Locate the cell with the specified text and output its [X, Y] center coordinate. 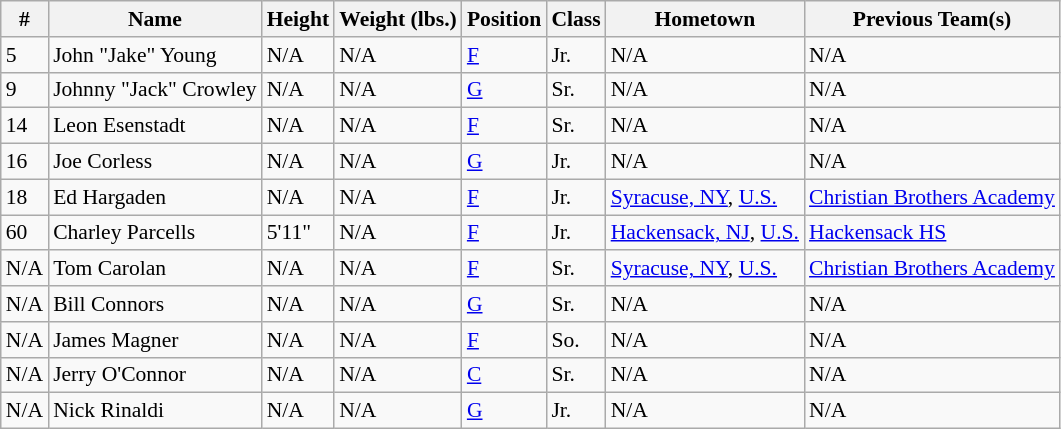
Johnny "Jack" Crowley [155, 90]
Ed Hargaden [155, 197]
James Magner [155, 340]
John "Jake" Young [155, 55]
Charley Parcells [155, 233]
C [504, 375]
14 [24, 126]
Class [576, 19]
So. [576, 340]
# [24, 19]
5'11" [298, 233]
Hackensack HS [932, 233]
60 [24, 233]
Hometown [705, 19]
Leon Esenstadt [155, 126]
Tom Carolan [155, 269]
Weight (lbs.) [398, 19]
Bill Connors [155, 304]
Jerry O'Connor [155, 375]
Joe Corless [155, 162]
Position [504, 19]
16 [24, 162]
Previous Team(s) [932, 19]
5 [24, 55]
Name [155, 19]
Height [298, 19]
Hackensack, NJ, U.S. [705, 233]
9 [24, 90]
Nick Rinaldi [155, 411]
18 [24, 197]
